Determine the [x, y] coordinate at the center of the cell enclosing the given text.  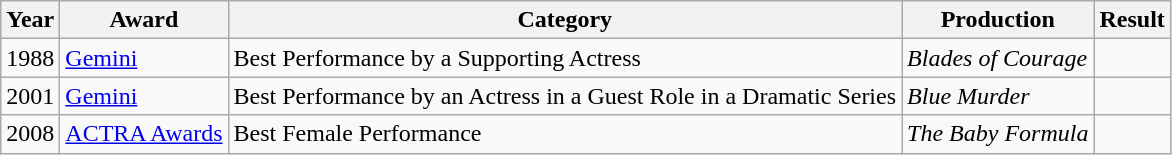
Year [30, 20]
ACTRA Awards [144, 134]
Blue Murder [998, 96]
The Baby Formula [998, 134]
2001 [30, 96]
Production [998, 20]
Blades of Courage [998, 58]
Best Female Performance [565, 134]
1988 [30, 58]
Best Performance by a Supporting Actress [565, 58]
Category [565, 20]
Best Performance by an Actress in a Guest Role in a Dramatic Series [565, 96]
Result [1132, 20]
2008 [30, 134]
Award [144, 20]
